Return [x, y] of the center of cell containing provided text 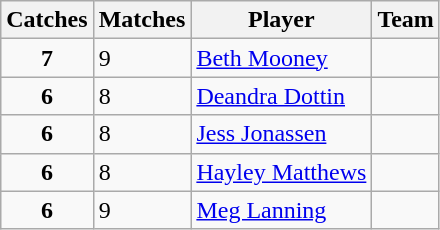
Hayley Matthews [282, 172]
Catches [47, 20]
Team [406, 20]
Beth Mooney [282, 58]
Matches [142, 20]
Deandra Dottin [282, 96]
Player [282, 20]
Jess Jonassen [282, 134]
7 [47, 58]
Meg Lanning [282, 210]
